Identify which cell holds the provided text, then report its [x, y] central coordinate. 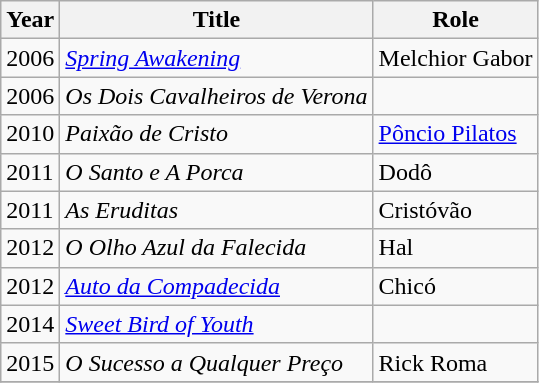
Auto da Compadecida [216, 286]
Spring Awakening [216, 58]
Sweet Bird of Youth [216, 324]
Cristóvão [456, 210]
As Eruditas [216, 210]
Pôncio Pilatos [456, 134]
Paixão de Cristo [216, 134]
O Santo e A Porca [216, 172]
Role [456, 20]
Melchior Gabor [456, 58]
2010 [30, 134]
2015 [30, 362]
Os Dois Cavalheiros de Verona [216, 96]
2014 [30, 324]
O Olho Azul da Falecida [216, 248]
Title [216, 20]
O Sucesso a Qualquer Preço [216, 362]
Dodô [456, 172]
Rick Roma [456, 362]
Hal [456, 248]
Year [30, 20]
Chicó [456, 286]
